For the text-containing cell, return its midpoint in (x, y) coordinate format. 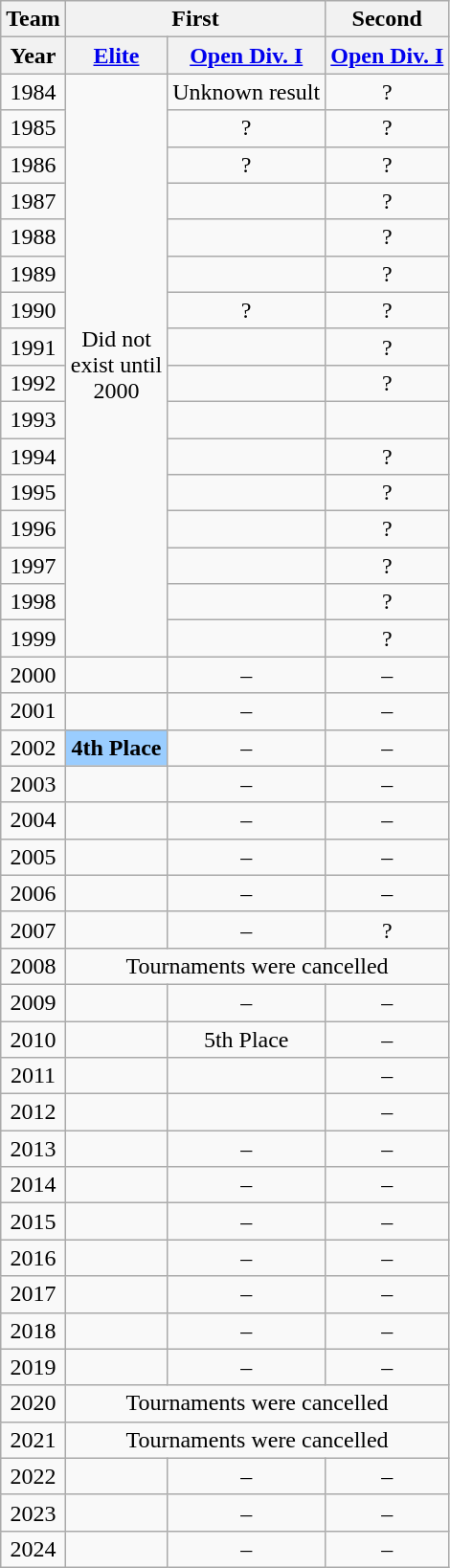
1996 (34, 529)
1993 (34, 419)
Elite (116, 56)
2008 (34, 966)
Year (34, 56)
2010 (34, 1039)
1986 (34, 165)
2000 (34, 675)
2022 (34, 1476)
Did notexist until2000 (116, 366)
2019 (34, 1367)
2020 (34, 1403)
2007 (34, 930)
2004 (34, 820)
2014 (34, 1185)
1992 (34, 383)
1984 (34, 92)
2016 (34, 1258)
1990 (34, 310)
1994 (34, 457)
2013 (34, 1149)
1999 (34, 638)
1991 (34, 347)
Team (34, 19)
2009 (34, 1002)
2006 (34, 893)
1987 (34, 201)
2005 (34, 857)
2002 (34, 748)
1985 (34, 128)
Unknown result (247, 92)
4th Place (116, 748)
First (195, 19)
1997 (34, 566)
1988 (34, 237)
2015 (34, 1221)
2003 (34, 784)
2011 (34, 1076)
2023 (34, 1512)
Second (387, 19)
2012 (34, 1112)
5th Place (247, 1039)
2024 (34, 1549)
2018 (34, 1331)
2021 (34, 1440)
1989 (34, 274)
2017 (34, 1294)
1995 (34, 493)
1998 (34, 602)
2001 (34, 711)
